For the text-containing cell, return its midpoint in [x, y] coordinate format. 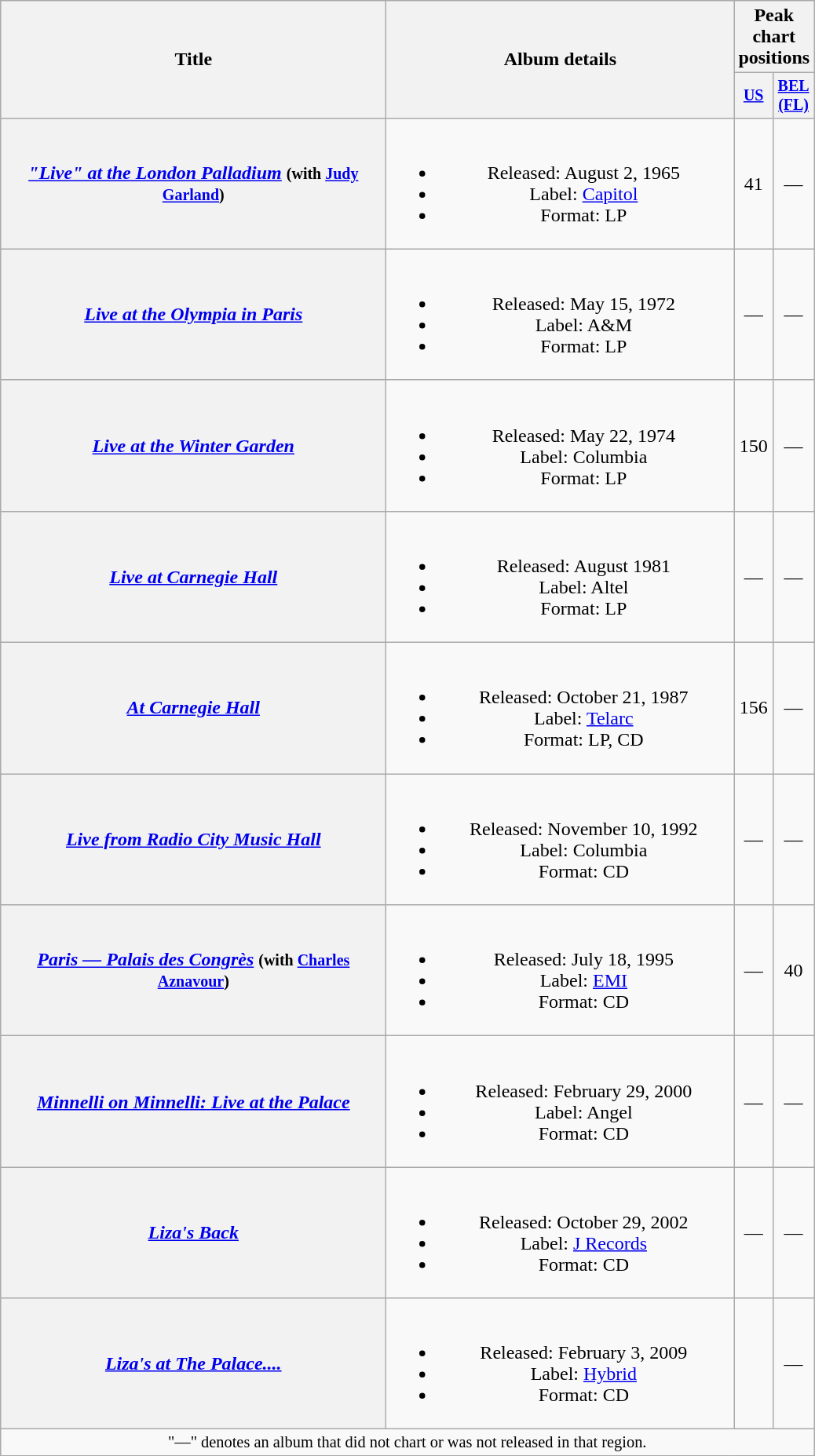
Minnelli on Minnelli: Live at the Palace [193, 1102]
Released: October 21, 1987Label: TelarcFormat: LP, CD [561, 708]
Liza's Back [193, 1232]
Liza's at The Palace.... [193, 1364]
Released: May 22, 1974Label: ColumbiaFormat: LP [561, 446]
At Carnegie Hall [193, 708]
156 [754, 708]
Live at the Winter Garden [193, 446]
Peak chart positions [774, 37]
"—" denotes an album that did not chart or was not released in that region. [407, 1443]
Released: May 15, 1972Label: A&MFormat: LP [561, 314]
Released: August 2, 1965Label: CapitolFormat: LP [561, 184]
Live from Radio City Music Hall [193, 840]
"Live" at the London Palladium (with Judy Garland) [193, 184]
Title [193, 60]
BEL(FL) [793, 96]
Released: February 3, 2009Label: HybridFormat: CD [561, 1364]
Released: February 29, 2000Label: AngelFormat: CD [561, 1102]
Released: November 10, 1992Label: ColumbiaFormat: CD [561, 840]
Album details [561, 60]
Paris — Palais des Congrès (with Charles Aznavour) [193, 970]
150 [754, 446]
Released: August 1981Label: AltelFormat: LP [561, 576]
Released: July 18, 1995Label: EMIFormat: CD [561, 970]
41 [754, 184]
Live at the Olympia in Paris [193, 314]
Live at Carnegie Hall [193, 576]
US [754, 96]
Released: October 29, 2002Label: J RecordsFormat: CD [561, 1232]
40 [793, 970]
